Locate the cell with the specified text and output its (x, y) center coordinate. 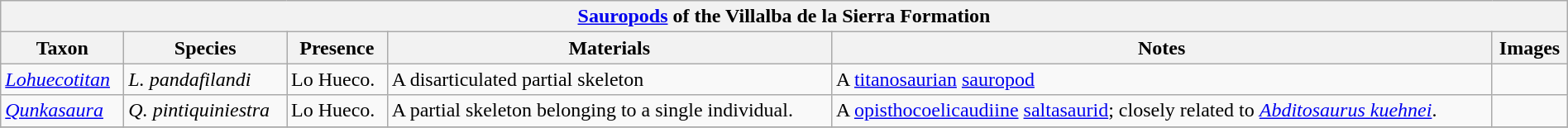
Q. pintiquiniestra (205, 111)
Materials (609, 48)
Species (205, 48)
Images (1530, 48)
Lohuecotitan (63, 79)
A titanosaurian sauropod (1161, 79)
Notes (1161, 48)
Presence (337, 48)
Sauropods of the Villalba de la Sierra Formation (784, 17)
Taxon (63, 48)
Qunkasaura (63, 111)
A opisthocoelicaudiine saltasaurid; closely related to Abditosaurus kuehnei. (1161, 111)
L. pandafilandi (205, 79)
A disarticulated partial skeleton (609, 79)
A partial skeleton belonging to a single individual. (609, 111)
